Identify which cell holds the provided text, then report its (x, y) central coordinate. 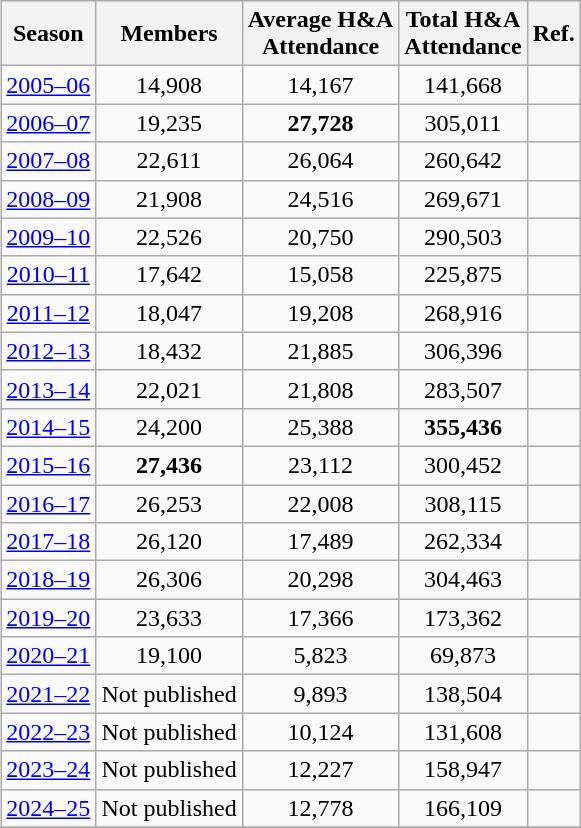
2014–15 (48, 427)
2008–09 (48, 199)
10,124 (320, 732)
19,208 (320, 313)
26,064 (320, 161)
25,388 (320, 427)
306,396 (463, 351)
12,778 (320, 808)
2016–17 (48, 503)
22,611 (169, 161)
20,750 (320, 237)
Ref. (554, 34)
2019–20 (48, 618)
21,885 (320, 351)
2013–14 (48, 389)
22,526 (169, 237)
262,334 (463, 542)
22,008 (320, 503)
2007–08 (48, 161)
69,873 (463, 656)
17,489 (320, 542)
27,728 (320, 123)
283,507 (463, 389)
14,167 (320, 85)
173,362 (463, 618)
2010–11 (48, 275)
18,047 (169, 313)
131,608 (463, 732)
2005–06 (48, 85)
17,366 (320, 618)
14,908 (169, 85)
27,436 (169, 465)
308,115 (463, 503)
2022–23 (48, 732)
2017–18 (48, 542)
166,109 (463, 808)
Average H&AAttendance (320, 34)
304,463 (463, 580)
Total H&AAttendance (463, 34)
22,021 (169, 389)
24,200 (169, 427)
158,947 (463, 770)
19,235 (169, 123)
2023–24 (48, 770)
18,432 (169, 351)
355,436 (463, 427)
5,823 (320, 656)
26,120 (169, 542)
2006–07 (48, 123)
260,642 (463, 161)
300,452 (463, 465)
20,298 (320, 580)
2015–16 (48, 465)
2009–10 (48, 237)
2021–22 (48, 694)
Members (169, 34)
15,058 (320, 275)
23,112 (320, 465)
26,306 (169, 580)
269,671 (463, 199)
2024–25 (48, 808)
21,808 (320, 389)
23,633 (169, 618)
17,642 (169, 275)
9,893 (320, 694)
141,668 (463, 85)
305,011 (463, 123)
138,504 (463, 694)
21,908 (169, 199)
2020–21 (48, 656)
225,875 (463, 275)
290,503 (463, 237)
268,916 (463, 313)
12,227 (320, 770)
2011–12 (48, 313)
26,253 (169, 503)
19,100 (169, 656)
Season (48, 34)
2012–13 (48, 351)
2018–19 (48, 580)
24,516 (320, 199)
